Search for the cell housing the specified text and yield its (x, y) center coordinate. 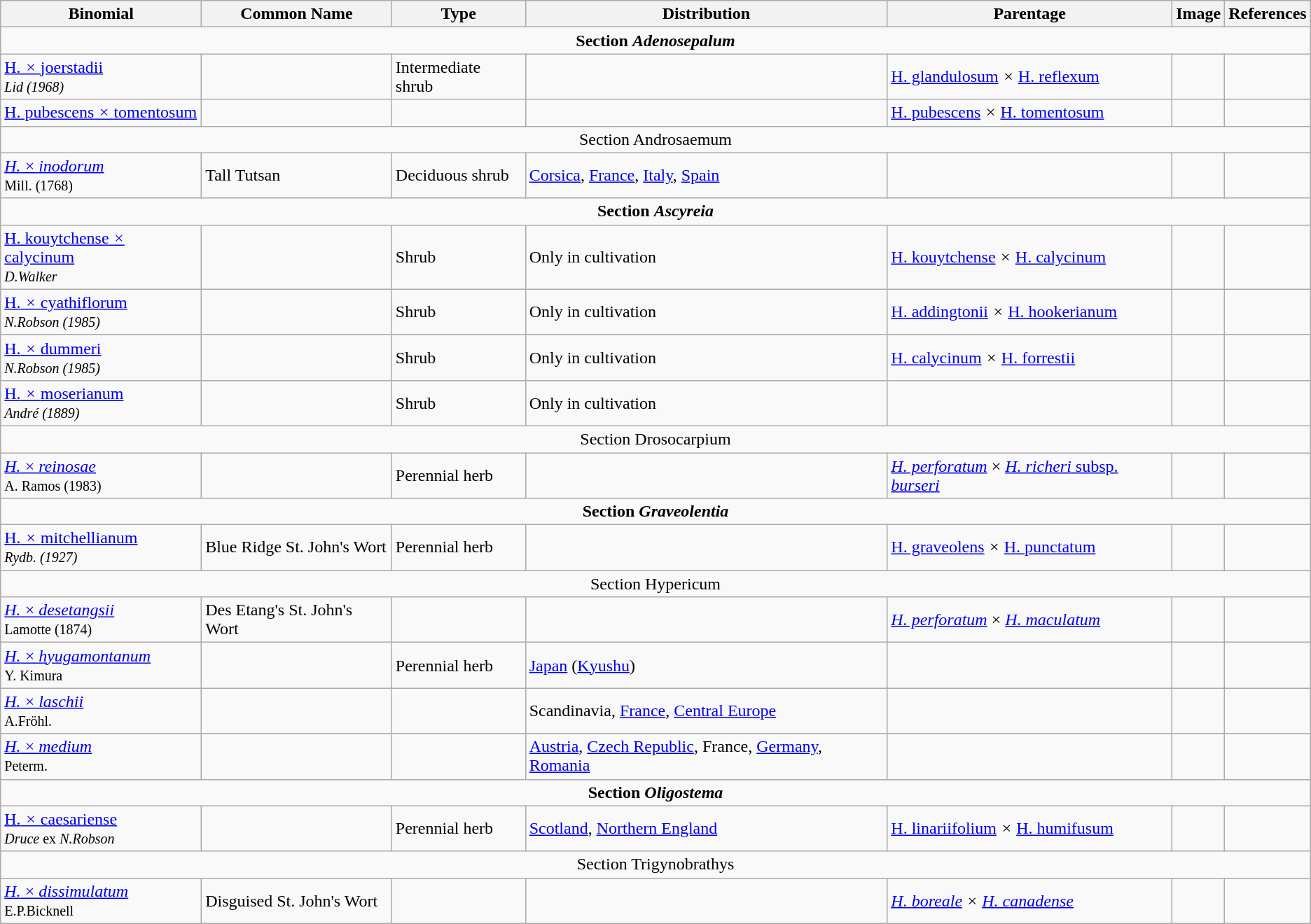
Disguised St. John's Wort (297, 900)
H. kouytchense × H. calycinum (1029, 257)
Section Trigynobrathys (655, 864)
Tall Tutsan (297, 175)
Scandinavia, France, Central Europe (706, 711)
H. × cyathiflorumN.Robson (1985) (101, 312)
H. calycinum × H. forrestii (1029, 357)
Section Drosocarpium (655, 439)
H. perforatum × H. maculatum (1029, 620)
Distribution (706, 14)
H. boreale × H. canadense (1029, 900)
H. pubescens × H. tomentosum (1029, 113)
H. × moserianumAndré (1889) (101, 403)
H. graveolens × H. punctatum (1029, 547)
Intermediate shrub (458, 77)
H. × mediumPeterm. (101, 756)
Section Androsaemum (655, 139)
H. × dissimulatumE.P.Bicknell (101, 900)
Section Hypericum (655, 584)
References (1268, 14)
Corsica, France, Italy, Spain (706, 175)
H. × reinosaeA. Ramos (1983) (101, 475)
H. × desetangsiiLamotte (1874) (101, 620)
H. × inodorumMill. (1768) (101, 175)
H. × mitchellianumRydb. (1927) (101, 547)
H. × laschiiA.Fröhl. (101, 711)
Parentage (1029, 14)
H. × hyugamontanumY. Kimura (101, 665)
H. glandulosum × H. reflexum (1029, 77)
Blue Ridge St. John's Wort (297, 547)
H. kouytchense × calycinumD.Walker (101, 257)
Austria, Czech Republic, France, Germany, Romania (706, 756)
Deciduous shrub (458, 175)
H. × caesarienseDruce ex N.Robson (101, 829)
Image (1199, 14)
Japan (Kyushu) (706, 665)
Scotland, Northern England (706, 829)
H. addingtonii × H. hookerianum (1029, 312)
Common Name (297, 14)
Section Ascyreia (655, 211)
Section Oligostema (655, 792)
Des Etang's St. John's Wort (297, 620)
H. pubescens × tomentosum (101, 113)
H. × joerstadiiLid (1968) (101, 77)
H. × dummeriN.Robson (1985) (101, 357)
Section Adenosepalum (655, 41)
H. perforatum × H. richeri subsp. burseri (1029, 475)
H. linariifolium × H. humifusum (1029, 829)
Section Graveolentia (655, 512)
Type (458, 14)
Binomial (101, 14)
